Return (x, y) of the center of cell containing provided text 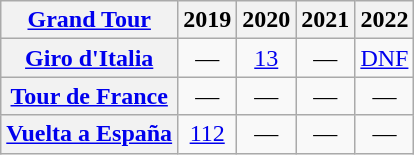
Vuelta a España (90, 134)
2020 (266, 20)
Tour de France (90, 96)
112 (208, 134)
13 (266, 58)
Giro d'Italia (90, 58)
DNF (384, 58)
2022 (384, 20)
Grand Tour (90, 20)
2019 (208, 20)
2021 (326, 20)
